Identify which cell holds the provided text, then report its (x, y) central coordinate. 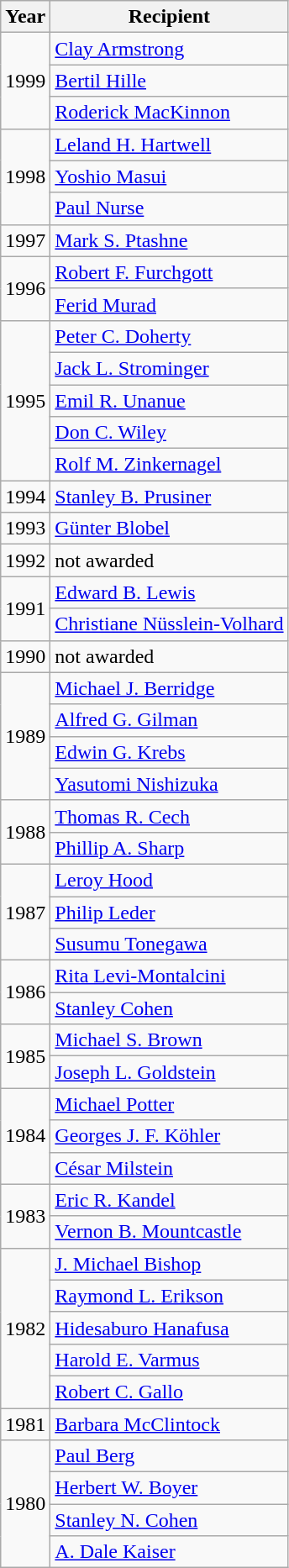
Ferid Murad (170, 304)
Christiane Nüsslein-Volhard (170, 624)
1981 (25, 1424)
Günter Blobel (170, 529)
Mark S. Ptashne (170, 240)
1998 (25, 176)
1990 (25, 656)
A. Dale Kaiser (170, 1552)
Leland H. Hartwell (170, 145)
1994 (25, 497)
1980 (25, 1504)
Michael J. Berridge (170, 688)
1992 (25, 560)
Rolf M. Zinkernagel (170, 465)
1995 (25, 400)
Rita Levi-Montalcini (170, 976)
Joseph L. Goldstein (170, 1072)
Hidesaburo Hanafusa (170, 1328)
Vernon B. Mountcastle (170, 1232)
1986 (25, 992)
Robert C. Gallo (170, 1392)
Herbert W. Boyer (170, 1488)
Robert F. Furchgott (170, 272)
1993 (25, 529)
Raymond L. Erikson (170, 1296)
1991 (25, 608)
Jack L. Strominger (170, 368)
Phillip A. Sharp (170, 848)
Roderick MacKinnon (170, 113)
Paul Berg (170, 1456)
Don C. Wiley (170, 433)
Harold E. Varmus (170, 1360)
Clay Armstrong (170, 49)
1982 (25, 1328)
Thomas R. Cech (170, 816)
Edward B. Lewis (170, 592)
Eric R. Kandel (170, 1200)
Alfred G. Gilman (170, 720)
Philip Leder (170, 912)
Leroy Hood (170, 880)
Stanley N. Cohen (170, 1520)
J. Michael Bishop (170, 1264)
Bertil Hille (170, 81)
1997 (25, 240)
Yasutomi Nishizuka (170, 784)
Michael Potter (170, 1104)
Susumu Tonegawa (170, 944)
Stanley Cohen (170, 1008)
1987 (25, 912)
Michael S. Brown (170, 1040)
Year (25, 17)
Georges J. F. Köhler (170, 1136)
1988 (25, 832)
1985 (25, 1056)
Barbara McClintock (170, 1424)
Paul Nurse (170, 208)
Emil R. Unanue (170, 401)
Peter C. Doherty (170, 336)
Recipient (170, 17)
1984 (25, 1136)
Stanley B. Prusiner (170, 497)
Edwin G. Krebs (170, 752)
1999 (25, 81)
1996 (25, 288)
1989 (25, 736)
1983 (25, 1216)
Yoshio Masui (170, 176)
César Milstein (170, 1168)
